Return the (x, y) coordinate for the center point of the cell that contains the specified text.  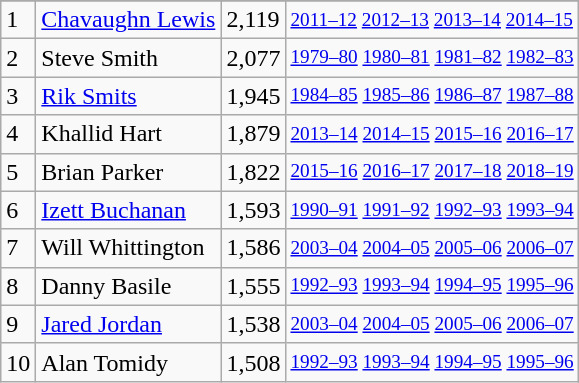
9 (18, 324)
Rik Smits (128, 96)
2013–14 2014–15 2015–16 2016–17 (432, 134)
1979–80 1980–81 1981–82 1982–83 (432, 58)
2 (18, 58)
Chavaughn Lewis (128, 20)
1,538 (254, 324)
Danny Basile (128, 286)
1,879 (254, 134)
8 (18, 286)
1990–91 1991–92 1992–93 1993–94 (432, 210)
2,077 (254, 58)
Alan Tomidy (128, 362)
2011–12 2012–13 2013–14 2014–15 (432, 20)
Will Whittington (128, 248)
4 (18, 134)
7 (18, 248)
Steve Smith (128, 58)
1,586 (254, 248)
1984–85 1985–86 1986–87 1987–88 (432, 96)
10 (18, 362)
3 (18, 96)
Jared Jordan (128, 324)
1,822 (254, 172)
5 (18, 172)
6 (18, 210)
Izett Buchanan (128, 210)
Brian Parker (128, 172)
2015–16 2016–17 2017–18 2018–19 (432, 172)
1,555 (254, 286)
2,119 (254, 20)
1 (18, 20)
1,508 (254, 362)
1,945 (254, 96)
Khallid Hart (128, 134)
1,593 (254, 210)
